Return [X, Y] of the center of cell containing provided text 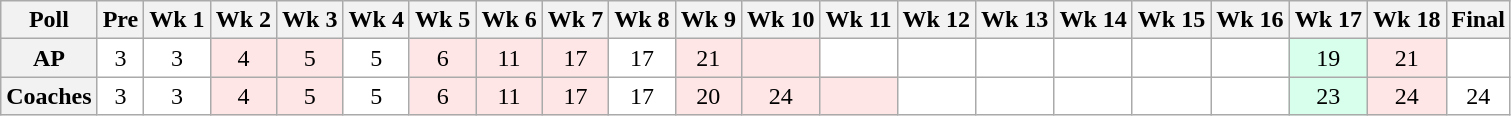
Wk 11 [858, 20]
Wk 12 [936, 20]
Wk 7 [575, 20]
Wk 3 [310, 20]
Wk 17 [1328, 20]
Wk 8 [642, 20]
Wk 16 [1250, 20]
Wk 9 [708, 20]
Wk 13 [1014, 20]
Final [1478, 20]
Wk 4 [376, 20]
19 [1328, 58]
AP [49, 58]
23 [1328, 96]
Wk 18 [1407, 20]
Wk 10 [781, 20]
Pre [120, 20]
20 [708, 96]
Wk 14 [1093, 20]
Wk 6 [509, 20]
Coaches [49, 96]
Poll [49, 20]
Wk 2 [243, 20]
Wk 5 [442, 20]
Wk 1 [177, 20]
Wk 15 [1171, 20]
